Search for the cell housing the specified text and yield its (x, y) center coordinate. 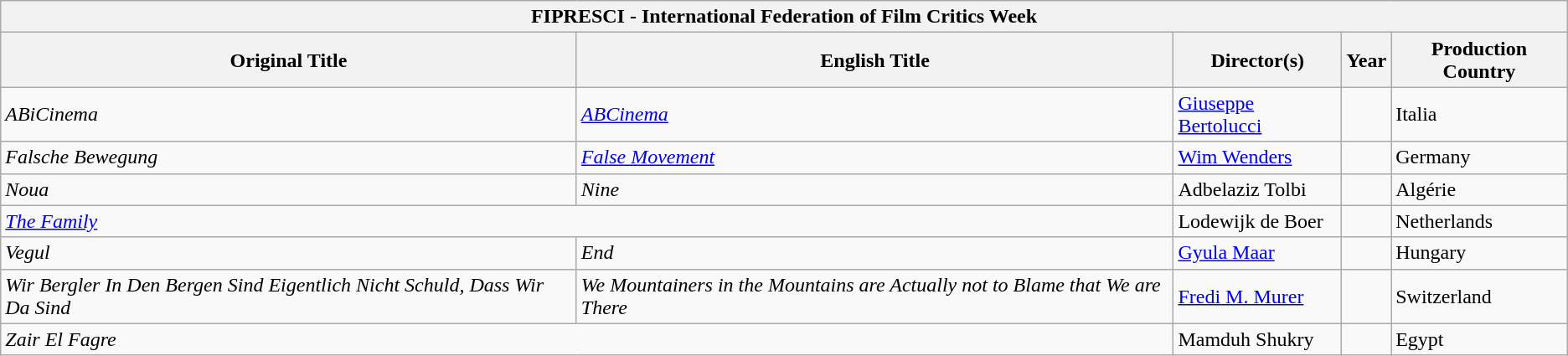
ABiCinema (289, 114)
FIPRESCI - International Federation of Film Critics Week (784, 17)
The Family (587, 221)
Germany (1479, 157)
Hungary (1479, 253)
Falsche Bewegung (289, 157)
We Mountainers in the Mountains are Actually not to Blame that We are There (874, 297)
Noua (289, 189)
Wim Wenders (1258, 157)
Lodewijk de Boer (1258, 221)
Netherlands (1479, 221)
Switzerland (1479, 297)
Original Title (289, 60)
Year (1367, 60)
Adbelaziz Tolbi (1258, 189)
End (874, 253)
Production Country (1479, 60)
Fredi M. Murer (1258, 297)
ABCinema (874, 114)
Zair El Fagre (587, 339)
Mamduh Shukry (1258, 339)
Vegul (289, 253)
Algérie (1479, 189)
English Title (874, 60)
Gyula Maar (1258, 253)
False Movement (874, 157)
Giuseppe Bertolucci (1258, 114)
Italia (1479, 114)
Nine (874, 189)
Wir Bergler In Den Bergen Sind Eigentlich Nicht Schuld, Dass Wir Da Sind (289, 297)
Director(s) (1258, 60)
Egypt (1479, 339)
